Return [X, Y] of the center of cell containing provided text 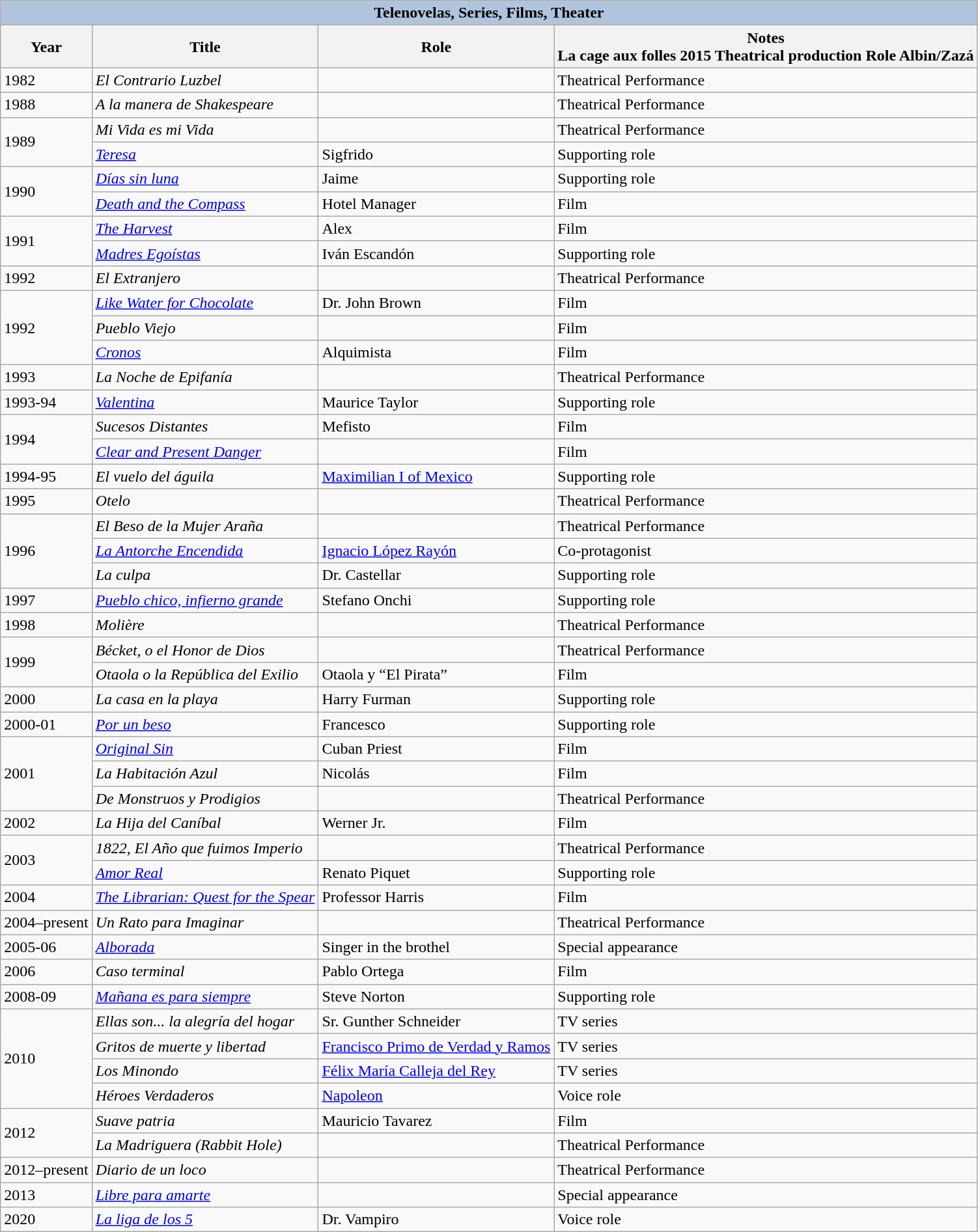
Los Minondo [205, 1071]
La Madriguera (Rabbit Hole) [205, 1145]
Un Rato para Imaginar [205, 922]
Sucesos Distantes [205, 427]
La Hija del Caníbal [205, 823]
1822, El Año que fuimos Imperio [205, 848]
Héroes Verdaderos [205, 1095]
La Noche de Epifanía [205, 377]
Dr. John Brown [436, 303]
Original Sin [205, 749]
2013 [46, 1195]
Sigfrido [436, 154]
1994 [46, 439]
Hotel Manager [436, 204]
Like Water for Chocolate [205, 303]
Mefisto [436, 427]
1988 [46, 105]
La liga de los 5 [205, 1220]
Gritos de muerte y libertad [205, 1046]
Jaime [436, 179]
2000-01 [46, 724]
Félix María Calleja del Rey [436, 1071]
Pablo Ortega [436, 972]
2002 [46, 823]
La Habitación Azul [205, 774]
El vuelo del águila [205, 476]
1997 [46, 600]
2006 [46, 972]
Steve Norton [436, 996]
Mauricio Tavarez [436, 1120]
2012 [46, 1132]
Year [46, 47]
Dr. Vampiro [436, 1220]
Teresa [205, 154]
Días sin luna [205, 179]
2012–present [46, 1170]
El Beso de la Mujer Araña [205, 526]
Molière [205, 625]
Singer in the brothel [436, 947]
Amor Real [205, 873]
Francisco Primo de Verdad y Ramos [436, 1046]
The Librarian: Quest for the Spear [205, 897]
1993 [46, 377]
La culpa [205, 575]
Alborada [205, 947]
Iván Escandón [436, 253]
1991 [46, 241]
Libre para amarte [205, 1195]
Co-protagonist [766, 551]
Pueblo chico, infierno grande [205, 600]
Werner Jr. [436, 823]
1989 [46, 142]
2004–present [46, 922]
Ellas son... la alegría del hogar [205, 1021]
De Monstruos y Prodigios [205, 799]
Dr. Castellar [436, 575]
2005-06 [46, 947]
1990 [46, 191]
Sr. Gunther Schneider [436, 1021]
Nicolás [436, 774]
El Extranjero [205, 278]
La casa en la playa [205, 699]
1996 [46, 551]
Professor Harris [436, 897]
Valentina [205, 402]
The Harvest [205, 228]
2008-09 [46, 996]
2001 [46, 774]
Telenovelas, Series, Films, Theater [489, 13]
Otaola y “El Pirata” [436, 674]
Renato Piquet [436, 873]
A la manera de Shakespeare [205, 105]
Mi Vida es mi Vida [205, 130]
Suave patria [205, 1120]
La Antorche Encendida [205, 551]
1993-94 [46, 402]
Clear and Present Danger [205, 452]
Alquimista [436, 353]
1995 [46, 501]
Otelo [205, 501]
Otaola o la República del Exilio [205, 674]
El Contrario Luzbel [205, 80]
Death and the Compass [205, 204]
2000 [46, 699]
2010 [46, 1058]
2004 [46, 897]
Maximilian I of Mexico [436, 476]
2003 [46, 860]
1998 [46, 625]
Alex [436, 228]
Por un beso [205, 724]
Napoleon [436, 1095]
1999 [46, 662]
Maurice Taylor [436, 402]
Cuban Priest [436, 749]
Title [205, 47]
2020 [46, 1220]
Diario de un loco [205, 1170]
Caso terminal [205, 972]
Bécket, o el Honor de Dios [205, 650]
Cronos [205, 353]
NotesLa cage aux folles 2015 Theatrical production Role Albin/Zazá [766, 47]
Francesco [436, 724]
Harry Furman [436, 699]
Role [436, 47]
Madres Egoístas [205, 253]
1982 [46, 80]
1994-95 [46, 476]
Ignacio López Rayón [436, 551]
Stefano Onchi [436, 600]
Mañana es para siempre [205, 996]
Pueblo Viejo [205, 327]
